From the cell containing the given text, extract its center point as (X, Y) coordinate. 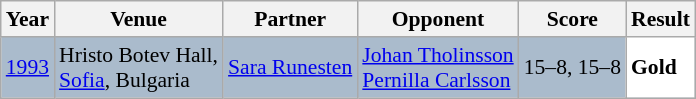
Partner (290, 19)
Score (572, 19)
Venue (138, 19)
Johan Tholinsson Pernilla Carlsson (438, 68)
Gold (660, 68)
Result (660, 19)
Sara Runesten (290, 68)
Opponent (438, 19)
Year (28, 19)
1993 (28, 68)
Hristo Botev Hall,Sofia, Bulgaria (138, 68)
15–8, 15–8 (572, 68)
